For the text-containing cell, return its midpoint in [X, Y] coordinate format. 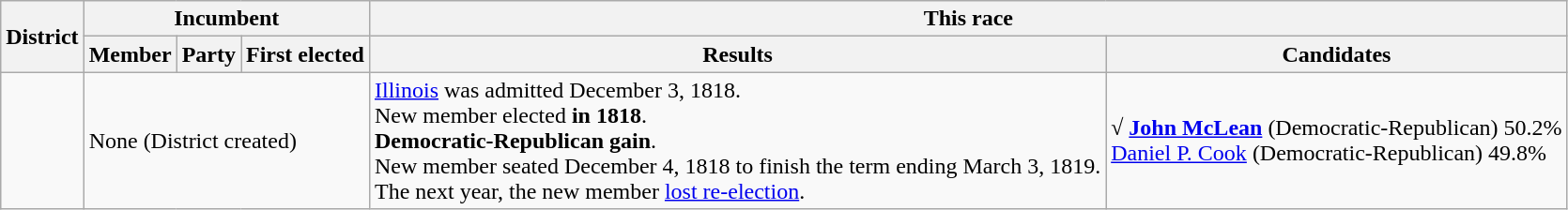
None (District created) [226, 141]
First elected [304, 54]
Candidates [1337, 54]
Member [130, 54]
This race [968, 19]
Party [208, 54]
√ John McLean (Democratic-Republican) 50.2%Daniel P. Cook (Democratic-Republican) 49.8% [1337, 141]
Incumbent [226, 19]
District [42, 37]
Results [737, 54]
